Output the [X, Y] coordinate of the center of the cell containing the given text.  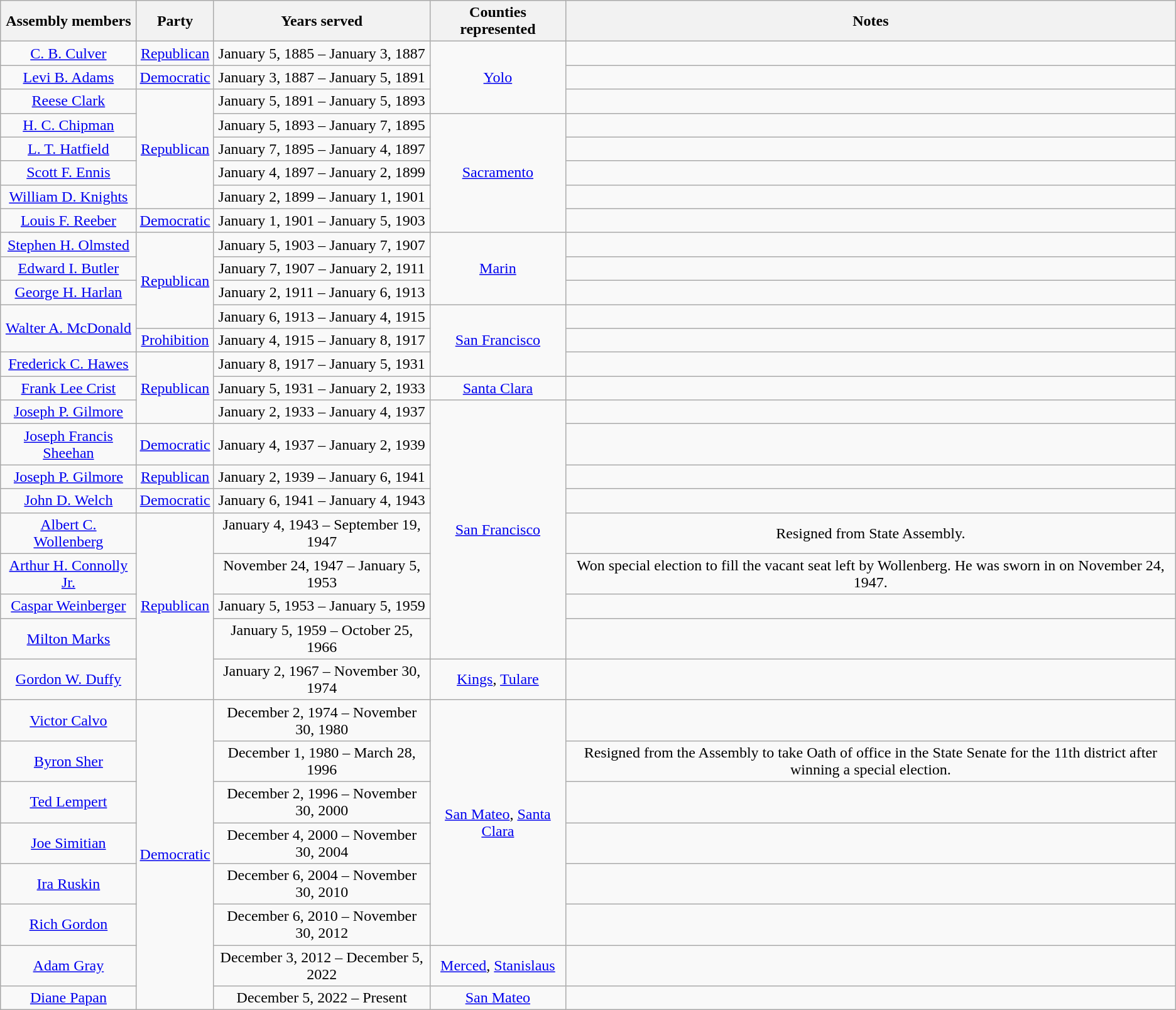
December 1, 1980 – March 28, 1996 [322, 761]
L. T. Hatfield [68, 149]
Walter A. McDonald [68, 328]
Rich Gordon [68, 925]
January 5, 1903 – January 7, 1907 [322, 244]
November 24, 1947 – January 5, 1953 [322, 574]
Byron Sher [68, 761]
Merced, Stanislaus [498, 966]
Adam Gray [68, 966]
January 5, 1885 – January 3, 1887 [322, 53]
Counties represented [498, 21]
Sacramento [498, 173]
January 1, 1901 – January 5, 1903 [322, 220]
Edward I. Butler [68, 268]
C. B. Culver [68, 53]
H. C. Chipman [68, 125]
Ted Lempert [68, 801]
December 6, 2010 – November 30, 2012 [322, 925]
Diane Papan [68, 998]
Kings, Tulare [498, 680]
December 2, 1996 – November 30, 2000 [322, 801]
Won special election to fill the vacant seat left by Wollenberg. He was sworn in on November 24, 1947. [871, 574]
Notes [871, 21]
Party [175, 21]
January 5, 1891 – January 5, 1893 [322, 101]
Prohibition [175, 340]
Victor Calvo [68, 720]
George H. Harlan [68, 292]
January 4, 1937 – January 2, 1939 [322, 445]
January 2, 1967 – November 30, 1974 [322, 680]
Levi B. Adams [68, 77]
January 7, 1907 – January 2, 1911 [322, 268]
William D. Knights [68, 197]
Louis F. Reeber [68, 220]
January 4, 1943 – September 19, 1947 [322, 533]
Stephen H. Olmsted [68, 244]
January 5, 1953 – January 5, 1959 [322, 606]
January 4, 1915 – January 8, 1917 [322, 340]
Frank Lee Crist [68, 388]
Arthur H. Connolly Jr. [68, 574]
January 2, 1939 – January 6, 1941 [322, 477]
January 2, 1933 – January 4, 1937 [322, 412]
San Mateo, Santa Clara [498, 822]
December 3, 2012 – December 5, 2022 [322, 966]
Santa Clara [498, 388]
Joe Simitian [68, 843]
Years served [322, 21]
Ira Ruskin [68, 884]
Caspar Weinberger [68, 606]
December 6, 2004 – November 30, 2010 [322, 884]
January 2, 1899 – January 1, 1901 [322, 197]
January 5, 1959 – October 25, 1966 [322, 638]
December 2, 1974 – November 30, 1980 [322, 720]
Resigned from the Assembly to take Oath of office in the State Senate for the 11th district after winning a special election. [871, 761]
January 4, 1897 – January 2, 1899 [322, 173]
Assembly members [68, 21]
San Mateo [498, 998]
December 5, 2022 – Present [322, 998]
Scott F. Ennis [68, 173]
Resigned from State Assembly. [871, 533]
Milton Marks [68, 638]
Yolo [498, 77]
January 5, 1931 – January 2, 1933 [322, 388]
Frederick C. Hawes [68, 364]
January 2, 1911 – January 6, 1913 [322, 292]
January 6, 1913 – January 4, 1915 [322, 316]
January 3, 1887 – January 5, 1891 [322, 77]
Albert C. Wollenberg [68, 533]
January 5, 1893 – January 7, 1895 [322, 125]
Gordon W. Duffy [68, 680]
Reese Clark [68, 101]
January 6, 1941 – January 4, 1943 [322, 501]
December 4, 2000 – November 30, 2004 [322, 843]
Marin [498, 268]
January 7, 1895 – January 4, 1897 [322, 149]
Joseph Francis Sheehan [68, 445]
January 8, 1917 – January 5, 1931 [322, 364]
John D. Welch [68, 501]
